Determine the [x, y] coordinate at the center of the cell enclosing the given text.  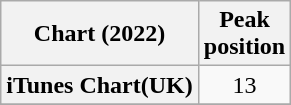
iTunes Chart(UK) [100, 85]
Chart (2022) [100, 34]
13 [244, 85]
Peakposition [244, 34]
